For the text-containing cell, return its midpoint in [X, Y] coordinate format. 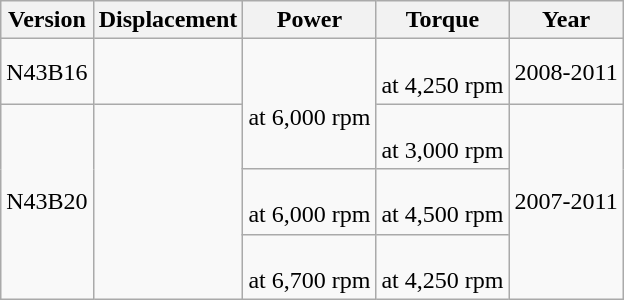
2008-2011 [566, 72]
Torque [442, 20]
at 3,000 rpm [442, 136]
Year [566, 20]
N43B20 [47, 202]
2007-2011 [566, 202]
at 4,500 rpm [442, 202]
N43B16 [47, 72]
Displacement [168, 20]
at 6,700 rpm [310, 266]
Version [47, 20]
Power [310, 20]
